Output the (x, y) coordinate of the center of the cell containing the given text.  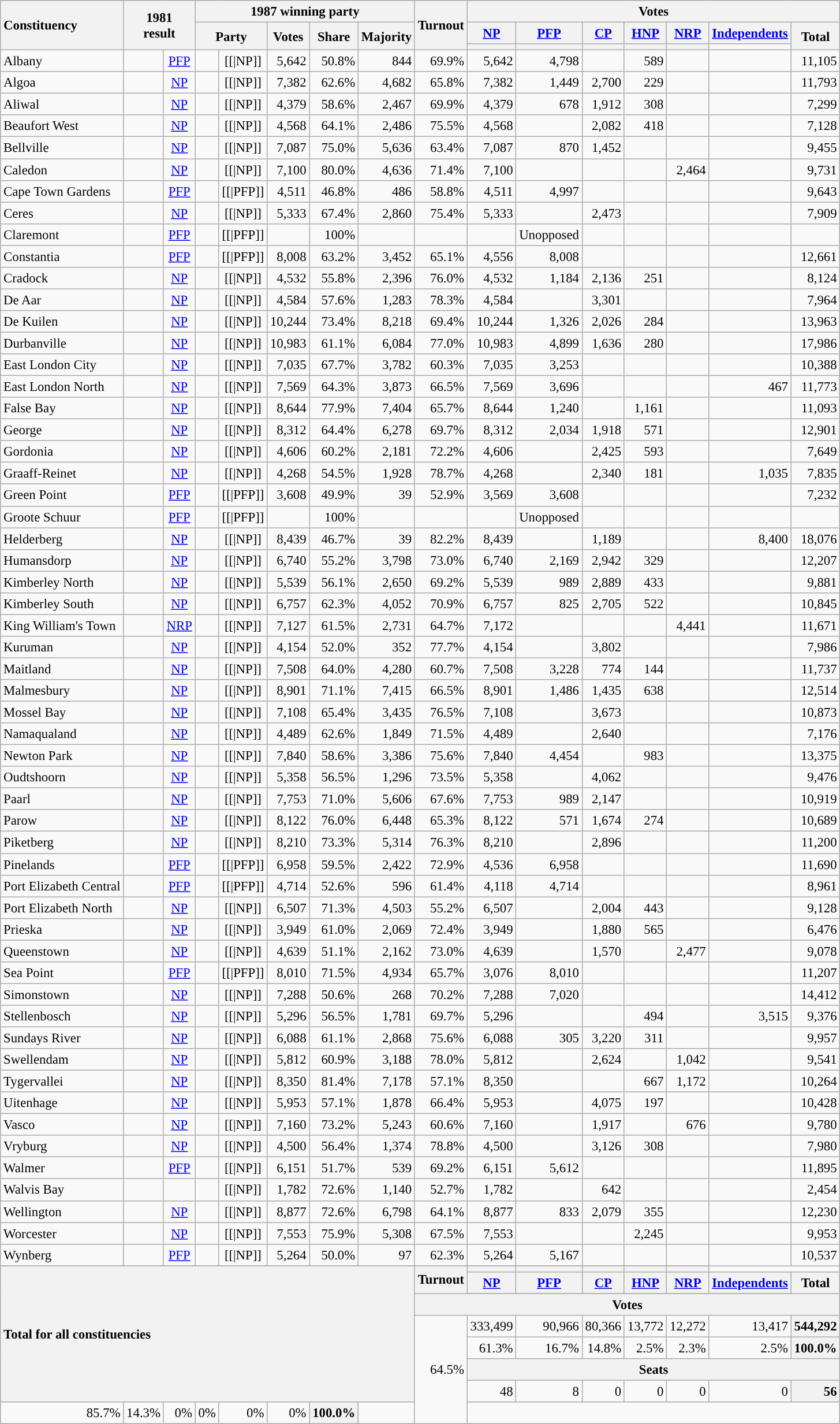
Aliwal (62, 105)
75.0% (334, 148)
14.8% (603, 1348)
77.9% (334, 408)
4,997 (549, 191)
4,454 (549, 756)
61.3% (492, 1348)
78.7% (441, 474)
1,240 (549, 408)
64.3% (334, 387)
77.7% (441, 647)
2,624 (603, 1060)
56.4% (334, 1146)
Cape Town Gardens (62, 191)
63.4% (441, 148)
544,292 (815, 1326)
Pinelands (62, 864)
5,167 (549, 1255)
Malmesbury (62, 691)
2,340 (603, 474)
73.2% (334, 1125)
229 (645, 83)
9,455 (815, 148)
333,499 (492, 1326)
72.9% (441, 864)
870 (549, 148)
73.3% (334, 843)
4,556 (492, 256)
71.4% (441, 170)
13,963 (815, 322)
12,230 (815, 1211)
82.2% (441, 539)
1,161 (645, 408)
67.4% (334, 213)
9,541 (815, 1060)
46.7% (334, 539)
Graaff-Reinet (62, 474)
486 (387, 191)
56.1% (334, 582)
Kimberley North (62, 582)
2,245 (645, 1233)
59.5% (334, 864)
Green Point (62, 495)
7,178 (387, 1082)
1,296 (387, 777)
7,909 (815, 213)
Total for all constituencies (208, 1334)
2,034 (549, 430)
Parow (62, 821)
522 (645, 604)
467 (750, 387)
Newton Park (62, 756)
2,396 (387, 278)
443 (645, 908)
10,388 (815, 365)
72.4% (441, 929)
16.7% (549, 1348)
67.6% (441, 799)
Maitland (62, 669)
1,042 (688, 1060)
2,860 (387, 213)
61.5% (334, 625)
4,536 (492, 864)
50.0% (334, 1255)
9,731 (815, 170)
64.7% (441, 625)
Vryburg (62, 1146)
46.8% (334, 191)
Cradock (62, 278)
11,105 (815, 61)
4,280 (387, 669)
355 (645, 1211)
2,650 (387, 582)
4,682 (387, 83)
50.8% (334, 61)
4,798 (549, 61)
14,412 (815, 994)
97 (387, 1255)
52.0% (334, 647)
58.8% (441, 191)
3,435 (387, 713)
48 (492, 1392)
Gordonia (62, 452)
4,503 (387, 908)
8,400 (750, 539)
Uitenhage (62, 1103)
Oudtshoorn (62, 777)
Kimberley South (62, 604)
51.7% (334, 1168)
Queenstown (62, 951)
Walvis Bay (62, 1190)
3,301 (603, 300)
284 (645, 322)
51.1% (334, 951)
305 (549, 1038)
Walmer (62, 1168)
Share (334, 36)
2,079 (603, 1211)
7,232 (815, 495)
7,020 (549, 994)
67.7% (334, 365)
Bellville (62, 148)
72.2% (441, 452)
10,537 (815, 1255)
3,515 (750, 1016)
1,781 (387, 1016)
East London City (62, 365)
9,376 (815, 1016)
52.6% (334, 886)
8 (549, 1392)
3,386 (387, 756)
6,448 (387, 821)
10,689 (815, 821)
1,912 (603, 105)
De Kuilen (62, 322)
7,127 (289, 625)
4,441 (688, 625)
Vasco (62, 1125)
1,283 (387, 300)
Algoa (62, 83)
983 (645, 756)
60.3% (441, 365)
1,918 (603, 430)
60.2% (334, 452)
1,449 (549, 83)
Albany (62, 61)
11,200 (815, 843)
2,731 (387, 625)
251 (645, 278)
2,136 (603, 278)
11,737 (815, 669)
King William's Town (62, 625)
2,181 (387, 452)
844 (387, 61)
4,075 (603, 1103)
18,076 (815, 539)
11,895 (815, 1168)
1,636 (603, 343)
76.5% (441, 713)
1981result (159, 25)
12,207 (815, 560)
6,798 (387, 1211)
Port Elizabeth Central (62, 886)
8,124 (815, 278)
60.6% (441, 1125)
1,184 (549, 278)
2,868 (387, 1038)
144 (645, 669)
1,928 (387, 474)
12,661 (815, 256)
593 (645, 452)
Caledon (62, 170)
11,793 (815, 83)
7,980 (815, 1146)
1,674 (603, 821)
2,700 (603, 83)
6,278 (387, 430)
61.0% (334, 929)
3,253 (549, 365)
61.4% (441, 886)
596 (387, 886)
13,375 (815, 756)
71.0% (334, 799)
71.1% (334, 691)
81.4% (334, 1082)
Port Elizabeth North (62, 908)
3,126 (603, 1146)
5,606 (387, 799)
11,773 (815, 387)
4,934 (387, 973)
Party (231, 36)
4,052 (387, 604)
4,062 (603, 777)
Piketberg (62, 843)
Groote Schuur (62, 517)
1,849 (387, 734)
50.6% (334, 994)
78.3% (441, 300)
Constantia (62, 256)
78.0% (441, 1060)
7,964 (815, 300)
69.4% (441, 322)
3,873 (387, 387)
2,477 (688, 951)
1,570 (603, 951)
Claremont (62, 234)
Tygervallei (62, 1082)
Stellenbosch (62, 1016)
2,169 (549, 560)
60.9% (334, 1060)
73.5% (441, 777)
3,802 (603, 647)
East London North (62, 387)
Ceres (62, 213)
Namaqualand (62, 734)
274 (645, 821)
60.7% (441, 669)
825 (549, 604)
268 (387, 994)
De Aar (62, 300)
5,636 (387, 148)
57.6% (334, 300)
667 (645, 1082)
3,228 (549, 669)
4,899 (549, 343)
1,917 (603, 1125)
1,140 (387, 1190)
5,243 (387, 1125)
2,422 (387, 864)
52.7% (441, 1190)
8,961 (815, 886)
7,176 (815, 734)
6,084 (387, 343)
76.3% (441, 843)
589 (645, 61)
77.0% (441, 343)
65.1% (441, 256)
2,942 (603, 560)
1,326 (549, 322)
85.7% (62, 1413)
5,308 (387, 1233)
7,404 (387, 408)
80.0% (334, 170)
9,780 (815, 1125)
75.5% (441, 126)
Constituency (62, 25)
2,464 (688, 170)
2,147 (603, 799)
12,272 (688, 1326)
9,078 (815, 951)
Simonstown (62, 994)
9,881 (815, 582)
False Bay (62, 408)
539 (387, 1168)
3,798 (387, 560)
7,299 (815, 105)
56 (815, 1392)
80,366 (603, 1326)
2,889 (603, 582)
2.3% (688, 1348)
1,878 (387, 1103)
352 (387, 647)
10,428 (815, 1103)
7,649 (815, 452)
Paarl (62, 799)
418 (645, 126)
9,128 (815, 908)
11,093 (815, 408)
3,220 (603, 1038)
1,452 (603, 148)
12,901 (815, 430)
9,643 (815, 191)
3,696 (549, 387)
90,966 (549, 1326)
642 (603, 1190)
6,476 (815, 929)
7,986 (815, 647)
9,953 (815, 1233)
11,690 (815, 864)
65.4% (334, 713)
65.8% (441, 83)
67.5% (441, 1233)
75.9% (334, 1233)
1,486 (549, 691)
55.8% (334, 278)
14.3% (143, 1413)
63.2% (334, 256)
10,845 (815, 604)
78.8% (441, 1146)
64.0% (334, 669)
2,454 (815, 1190)
2,082 (603, 126)
7,172 (492, 625)
2,473 (603, 213)
638 (645, 691)
70.2% (441, 994)
3,188 (387, 1060)
433 (645, 582)
565 (645, 929)
10,873 (815, 713)
64.5% (441, 1370)
70.9% (441, 604)
5,612 (549, 1168)
Beaufort West (62, 126)
2,467 (387, 105)
10,919 (815, 799)
Mossel Bay (62, 713)
2,162 (387, 951)
678 (549, 105)
75.4% (441, 213)
5,314 (387, 843)
4,118 (492, 886)
2,425 (603, 452)
Kuruman (62, 647)
65.3% (441, 821)
9,476 (815, 777)
181 (645, 474)
66.4% (441, 1103)
1,880 (603, 929)
1,374 (387, 1146)
2,004 (603, 908)
1987 winning party (305, 12)
52.9% (441, 495)
2,486 (387, 126)
676 (688, 1125)
Majority (387, 36)
Sundays River (62, 1038)
4,636 (387, 170)
71.3% (334, 908)
12,514 (815, 691)
3,452 (387, 256)
Swellendam (62, 1060)
1,435 (603, 691)
8,218 (387, 322)
13,417 (750, 1326)
3,076 (492, 973)
17,986 (815, 343)
7,128 (815, 126)
9,957 (815, 1038)
Wellington (62, 1211)
1,035 (750, 474)
2,705 (603, 604)
280 (645, 343)
11,671 (815, 625)
7,415 (387, 691)
Worcester (62, 1233)
10,264 (815, 1082)
2,069 (387, 929)
49.9% (334, 495)
774 (603, 669)
329 (645, 560)
2,026 (603, 322)
311 (645, 1038)
73.4% (334, 322)
1,189 (603, 539)
Wynberg (62, 1255)
3,569 (492, 495)
494 (645, 1016)
Prieska (62, 929)
1,172 (688, 1082)
Humansdorp (62, 560)
64.4% (334, 430)
833 (549, 1211)
Helderberg (62, 539)
197 (645, 1103)
54.5% (334, 474)
2,896 (603, 843)
2,640 (603, 734)
3,673 (603, 713)
11,207 (815, 973)
George (62, 430)
7,835 (815, 474)
Durbanville (62, 343)
Sea Point (62, 973)
Seats (654, 1370)
3,782 (387, 365)
13,772 (645, 1326)
